Return (X, Y) of the center of cell containing provided text 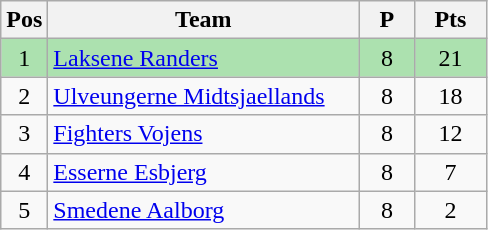
Ulveungerne Midtsjaellands (204, 96)
Team (204, 20)
Fighters Vojens (204, 134)
7 (450, 172)
12 (450, 134)
Smedene Aalborg (204, 210)
Esserne Esbjerg (204, 172)
18 (450, 96)
1 (24, 58)
3 (24, 134)
5 (24, 210)
P (387, 20)
4 (24, 172)
21 (450, 58)
Laksene Randers (204, 58)
Pts (450, 20)
Pos (24, 20)
